Extract the (X, Y) coordinate from the center of the cell holding the provided text.  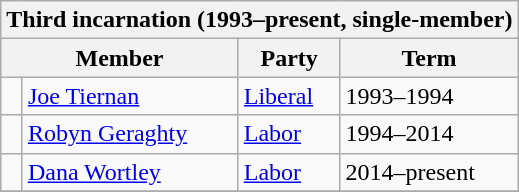
Term (429, 58)
Joe Tiernan (130, 96)
Dana Wortley (130, 172)
2014–present (429, 172)
Party (289, 58)
1993–1994 (429, 96)
Third incarnation (1993–present, single-member) (260, 20)
Member (120, 58)
Liberal (289, 96)
1994–2014 (429, 134)
Robyn Geraghty (130, 134)
